Search for the cell housing the specified text and yield its [X, Y] center coordinate. 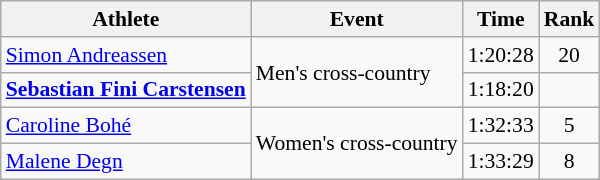
1:33:29 [501, 162]
Caroline Bohé [126, 126]
Men's cross-country [357, 72]
Women's cross-country [357, 144]
Event [357, 19]
Rank [570, 19]
Time [501, 19]
1:18:20 [501, 90]
1:20:28 [501, 55]
5 [570, 126]
1:32:33 [501, 126]
Sebastian Fini Carstensen [126, 90]
Simon Andreassen [126, 55]
Athlete [126, 19]
8 [570, 162]
Malene Degn [126, 162]
20 [570, 55]
